Pinpoint the cell where the given text exists, returning its [x, y] midpoint coordinate. 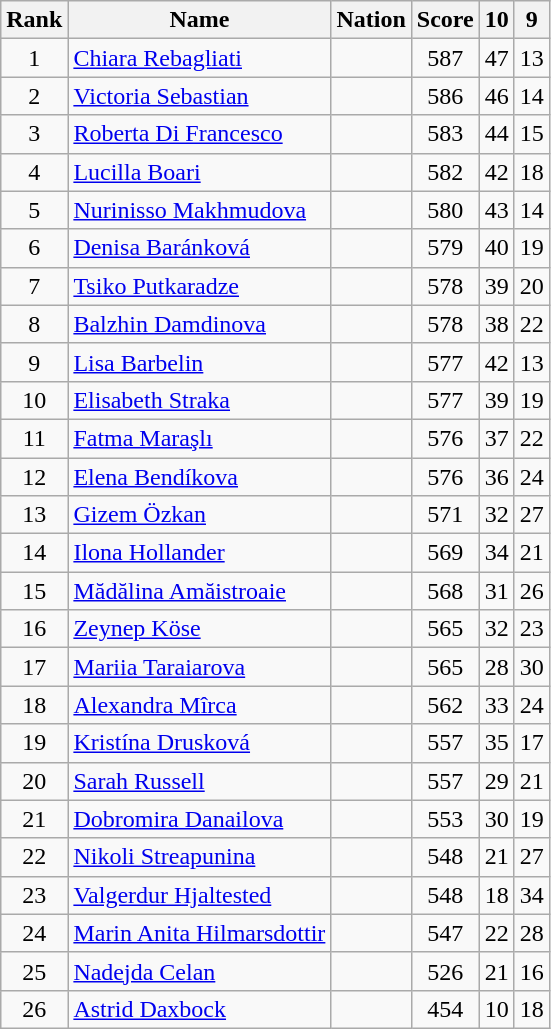
Alexandra Mîrca [200, 705]
43 [496, 210]
Lucilla Boari [200, 172]
46 [496, 96]
Kristína Drusková [200, 743]
Gizem Özkan [200, 515]
Zeynep Köse [200, 629]
Astrid Daxbock [200, 1009]
Nurinisso Makhmudova [200, 210]
47 [496, 58]
Ilona Hollander [200, 553]
12 [34, 477]
580 [445, 210]
36 [496, 477]
29 [496, 781]
Chiara Rebagliati [200, 58]
3 [34, 134]
Nikoli Streapunina [200, 857]
33 [496, 705]
562 [445, 705]
582 [445, 172]
571 [445, 515]
Elisabeth Straka [200, 400]
583 [445, 134]
Victoria Sebastian [200, 96]
8 [34, 324]
4 [34, 172]
Denisa Baránková [200, 248]
Score [445, 20]
Nation [371, 20]
Fatma Maraşlı [200, 438]
35 [496, 743]
Sarah Russell [200, 781]
Lisa Barbelin [200, 362]
Mariia Taraiarova [200, 667]
31 [496, 591]
6 [34, 248]
Rank [34, 20]
1 [34, 58]
553 [445, 819]
526 [445, 971]
Mădălina Amăistroaie [200, 591]
547 [445, 933]
569 [445, 553]
38 [496, 324]
44 [496, 134]
7 [34, 286]
40 [496, 248]
587 [445, 58]
Marin Anita Hilmarsdottir [200, 933]
Roberta Di Francesco [200, 134]
Nadejda Celan [200, 971]
568 [445, 591]
Valgerdur Hjaltested [200, 895]
Tsiko Putkaradze [200, 286]
454 [445, 1009]
Dobromira Danailova [200, 819]
Balzhin Damdinova [200, 324]
586 [445, 96]
579 [445, 248]
25 [34, 971]
11 [34, 438]
Name [200, 20]
2 [34, 96]
5 [34, 210]
37 [496, 438]
Elena Bendíkova [200, 477]
